Provide the (x, y) coordinate of the cell's center where the given text is located.  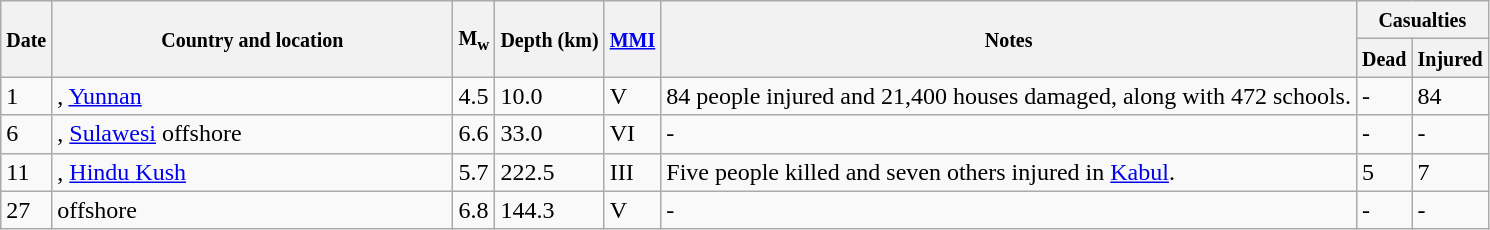
6.8 (474, 210)
144.3 (550, 210)
Five people killed and seven others injured in Kabul. (1009, 172)
, Yunnan (252, 96)
4.5 (474, 96)
MMI (632, 39)
Depth (km) (550, 39)
III (632, 172)
10.0 (550, 96)
27 (26, 210)
7 (1450, 172)
Casualties (1422, 20)
222.5 (550, 172)
Country and location (252, 39)
6.6 (474, 134)
Dead (1384, 58)
6 (26, 134)
VI (632, 134)
1 (26, 96)
84 (1450, 96)
84 people injured and 21,400 houses damaged, along with 472 schools. (1009, 96)
33.0 (550, 134)
11 (26, 172)
Notes (1009, 39)
offshore (252, 210)
Injured (1450, 58)
5 (1384, 172)
, Hindu Kush (252, 172)
Mw (474, 39)
, Sulawesi offshore (252, 134)
Date (26, 39)
5.7 (474, 172)
